Find where the given text appears and provide that cell's center as [X, Y] coordinate. 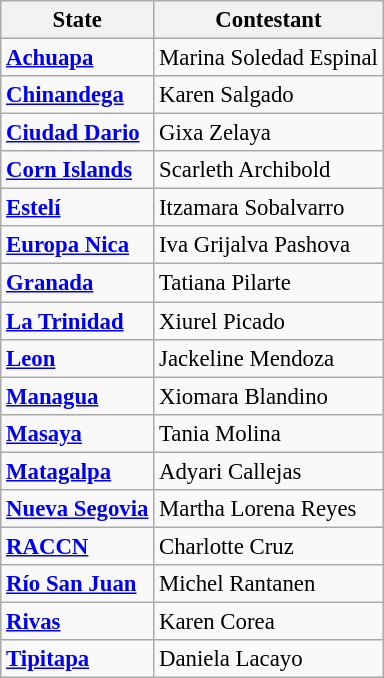
Estelí [78, 208]
Europa Nica [78, 245]
RACCN [78, 546]
Granada [78, 283]
Scarleth Archibold [269, 170]
Masaya [78, 433]
Tipitapa [78, 659]
Nueva Segovia [78, 509]
Managua [78, 396]
Gixa Zelaya [269, 133]
Charlotte Cruz [269, 546]
Ciudad Dario [78, 133]
State [78, 20]
Chinandega [78, 95]
Adyari Callejas [269, 471]
Daniela Lacayo [269, 659]
Contestant [269, 20]
Matagalpa [78, 471]
Tania Molina [269, 433]
Achuapa [78, 58]
Marina Soledad Espinal [269, 58]
Tatiana Pilarte [269, 283]
Rivas [78, 621]
Leon [78, 358]
Corn Islands [78, 170]
Iva Grijalva Pashova [269, 245]
Jackeline Mendoza [269, 358]
Karen Salgado [269, 95]
Río San Juan [78, 584]
La Trinidad [78, 321]
Karen Corea [269, 621]
Martha Lorena Reyes [269, 509]
Xiomara Blandino [269, 396]
Michel Rantanen [269, 584]
Itzamara Sobalvarro [269, 208]
Xiurel Picado [269, 321]
